Detect which cell encompasses the target text, then output its [X, Y] center coordinate. 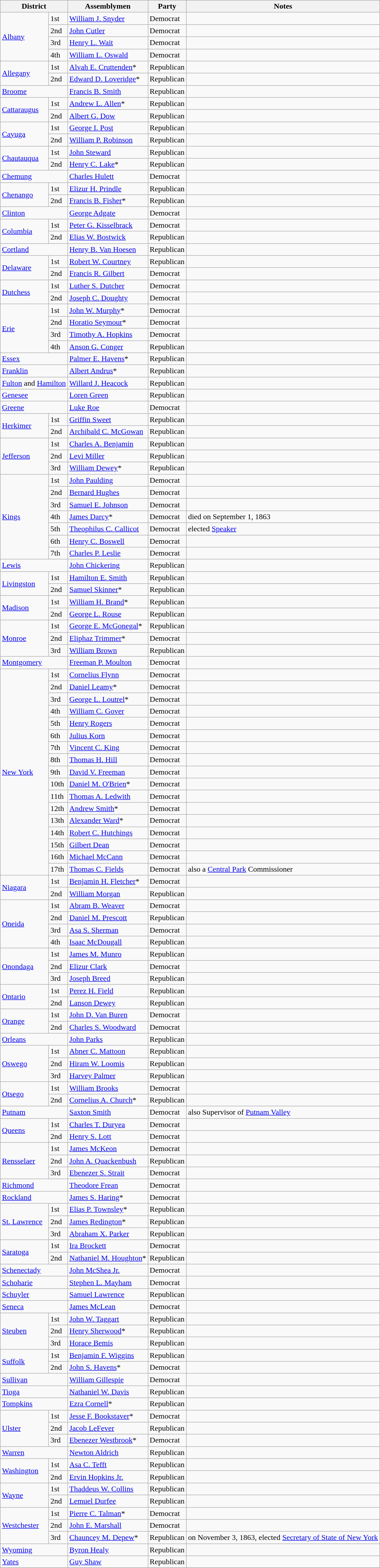
Byron Healy [108, 1550]
Nathaniel M. Houghton* [108, 1258]
John Cutler [108, 31]
Isaac McDougall [108, 942]
Timothy A. Hopkins [108, 334]
Nathaniel W. Davis [108, 1392]
Otsego [25, 1094]
Monroe [25, 638]
James McKeon [108, 1149]
Greene [34, 407]
Schoharie [34, 1282]
Albert Andrus* [108, 371]
Warren [34, 1452]
died on September 1, 1863 [283, 517]
Saratoga [25, 1252]
Joseph C. Doughty [108, 298]
Peter G. Kisselbrack [108, 225]
Yates [34, 1562]
Broome [34, 91]
Washington [25, 1471]
Daniel Leamy* [108, 687]
Schuyler [34, 1294]
Chenango [25, 195]
Elias W. Bostwick [108, 237]
Charles A. Benjamin [108, 444]
Cayuga [25, 134]
Anson G. Conger [108, 346]
James M. Munro [108, 954]
Loren Green [108, 395]
Theodore Frean [108, 1185]
8th [58, 760]
11th [58, 796]
William Morgan [108, 893]
Samuel Lawrence [108, 1294]
Henry Rogers [108, 723]
Ezra Cornell* [108, 1404]
Horace Bemis [108, 1343]
Ebenezer S. Strait [108, 1173]
Thomas A. Ledwith [108, 796]
James S. Haring* [108, 1197]
Charles T. Duryea [108, 1124]
Oneida [25, 924]
James McLean [108, 1307]
Ervin Hopkins Jr. [108, 1477]
Guy Shaw [108, 1562]
John Chickering [108, 565]
Albany [25, 37]
New York [25, 772]
Clinton [34, 213]
Saxton Smith [108, 1112]
Jacob LeFever [108, 1428]
Theophilus C. Callicot [108, 529]
Henry S. Lott [108, 1137]
Notes [283, 6]
St. Lawrence [25, 1222]
15th [58, 845]
Henry C. Lake* [108, 164]
Rockland [34, 1197]
George Adgate [108, 213]
District [34, 6]
Jesse F. Bookstaver* [108, 1416]
Stephen L. Mayham [108, 1282]
Fulton and Hamilton [34, 383]
Orange [25, 1021]
Horatio Seymour* [108, 322]
Andrew L. Allen* [108, 103]
12th [58, 808]
Samuel E. Johnson [108, 504]
John A. Quackenbush [108, 1161]
John W. Taggart [108, 1319]
also Supervisor of Putnam Valley [283, 1112]
Samuel Skinner* [108, 590]
Franklin [34, 371]
elected Speaker [283, 529]
Julius Korn [108, 735]
Henry C. Boswell [108, 541]
Putnam [34, 1112]
9th [58, 772]
13th [58, 821]
Seneca [34, 1307]
David V. Freeman [108, 772]
Onondaga [25, 966]
Henry Sherwood* [108, 1331]
Niagara [25, 887]
Abraham X. Parker [108, 1234]
Francis R. Gilbert [108, 274]
17th [58, 869]
Levi Miller [108, 456]
also a Central Park Commissioner [283, 869]
Thaddeus W. Collins [108, 1489]
Lemuel Durfee [108, 1501]
Willard J. Heacock [108, 383]
George E. McGonegal* [108, 626]
Michael McCann [108, 857]
Alexander Ward* [108, 821]
14th [58, 833]
John D. Van Buren [108, 1015]
Luke Roe [108, 407]
Benjamin F. Wiggins [108, 1355]
Allegany [25, 73]
William J. Snyder [108, 19]
Alvah E. Cruttenden* [108, 67]
Newton Aldrich [108, 1452]
Cattaraugus [25, 110]
Wayne [25, 1495]
Vincent C. King [108, 748]
Erie [25, 328]
Elizur Clark [108, 966]
Party [167, 6]
Suffolk [25, 1361]
William Brooks [108, 1088]
Livingston [25, 584]
Thomas H. Hill [108, 760]
Chautauqua [25, 158]
Chauncey M. Depew* [108, 1538]
Freeman P. Moulton [108, 663]
George L. Loutrel* [108, 699]
Rensselaer [25, 1161]
Essex [34, 359]
Henry L. Wait [108, 43]
Montgomery [34, 663]
Westchester [25, 1525]
George L. Rouse [108, 614]
William Dewey* [108, 468]
Lanson Dewey [108, 1003]
Madison [25, 608]
Genesee [34, 395]
John W. Murphy* [108, 310]
Ebenezer Westbrook* [108, 1440]
16th [58, 857]
Perez H. Field [108, 991]
Andrew Smith* [108, 808]
Columbia [25, 231]
Ulster [25, 1428]
Jefferson [25, 456]
Benjamin H. Fletcher* [108, 881]
Queens [25, 1130]
on November 3, 1863, elected Secretary of State of New York [283, 1538]
Sullivan [34, 1380]
John S. Havens* [108, 1367]
Charles P. Leslie [108, 553]
Herkimer [25, 426]
Cornelius A. Church* [108, 1100]
Assemblymen [108, 6]
Lewis [34, 565]
Francis B. Smith [108, 91]
Robert W. Courtney [108, 261]
Thomas C. Fields [108, 869]
Chemung [34, 177]
Eliphaz Trimmer* [108, 638]
Henry B. Van Hoesen [108, 249]
William H. Brand* [108, 602]
John McShea Jr. [108, 1270]
William Brown [108, 650]
Hiram W. Loomis [108, 1064]
Schenectady [34, 1270]
Palmer E. Havens* [108, 359]
Edward D. Loveridge* [108, 79]
Delaware [25, 268]
Francis B. Fisher* [108, 201]
Charles S. Woodward [108, 1027]
Bernard Hughes [108, 492]
Elias P. Townsley* [108, 1209]
Elizur H. Prindle [108, 189]
Ontario [25, 997]
Pierre C. Talman* [108, 1513]
William L. Oswald [108, 55]
Harvey Palmer [108, 1076]
Daniel M. Prescott [108, 918]
Cornelius Flynn [108, 675]
Charles Hulett [108, 177]
Orleans [34, 1039]
Abram B. Weaver [108, 905]
Joseph Breed [108, 979]
Luther S. Dutcher [108, 286]
James Darcy* [108, 517]
Abner C. Mattoon [108, 1051]
Robert C. Hutchings [108, 833]
William Gillespie [108, 1380]
10th [58, 784]
Archibald C. McGowan [108, 432]
Tioga [34, 1392]
Albert G. Dow [108, 116]
John Paulding [108, 480]
Gilbert Dean [108, 845]
Griffin Sweet [108, 420]
Dutchess [25, 292]
Ira Brockett [108, 1246]
John E. Marshall [108, 1526]
Asa C. Tefft [108, 1465]
Steuben [25, 1331]
Oswego [25, 1064]
John Steward [108, 152]
Kings [25, 517]
William C. Gover [108, 711]
Asa S. Sherman [108, 930]
William P. Robinson [108, 140]
Richmond [34, 1185]
Cortland [34, 249]
Wyoming [34, 1550]
James Redington* [108, 1222]
Hamilton E. Smith [108, 578]
John Parks [108, 1039]
Tompkins [34, 1404]
Daniel M. O'Brien* [108, 784]
George I. Post [108, 128]
